Detect which cell encompasses the target text, then output its [X, Y] center coordinate. 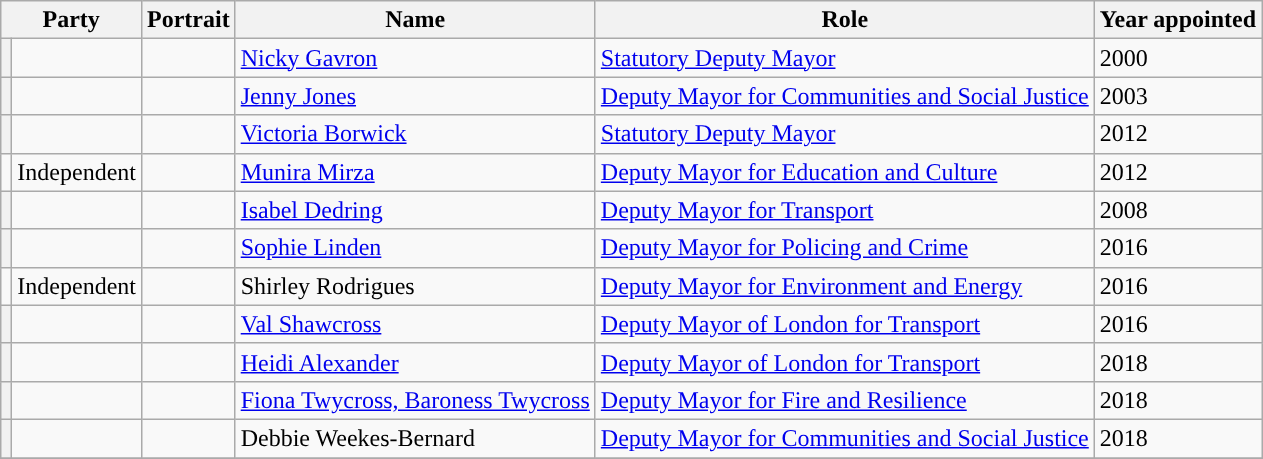
2003 [1178, 96]
Deputy Mayor for Policing and Crime [844, 248]
Party [72, 20]
Sophie Linden [415, 248]
Fiona Twycross, Baroness Twycross [415, 400]
Deputy Mayor for Education and Culture [844, 172]
Shirley Rodrigues [415, 286]
Role [844, 20]
Deputy Mayor for Fire and Resilience [844, 400]
Portrait [188, 20]
Victoria Borwick [415, 134]
Deputy Mayor for Transport [844, 210]
Jenny Jones [415, 96]
Nicky Gavron [415, 58]
Isabel Dedring [415, 210]
Deputy Mayor for Environment and Energy [844, 286]
Year appointed [1178, 20]
Name [415, 20]
Munira Mirza [415, 172]
2000 [1178, 58]
Val Shawcross [415, 324]
2008 [1178, 210]
Heidi Alexander [415, 362]
Debbie Weekes-Bernard [415, 438]
